Scan for the cell matching the given text and deliver its [x, y] coordinate at center. 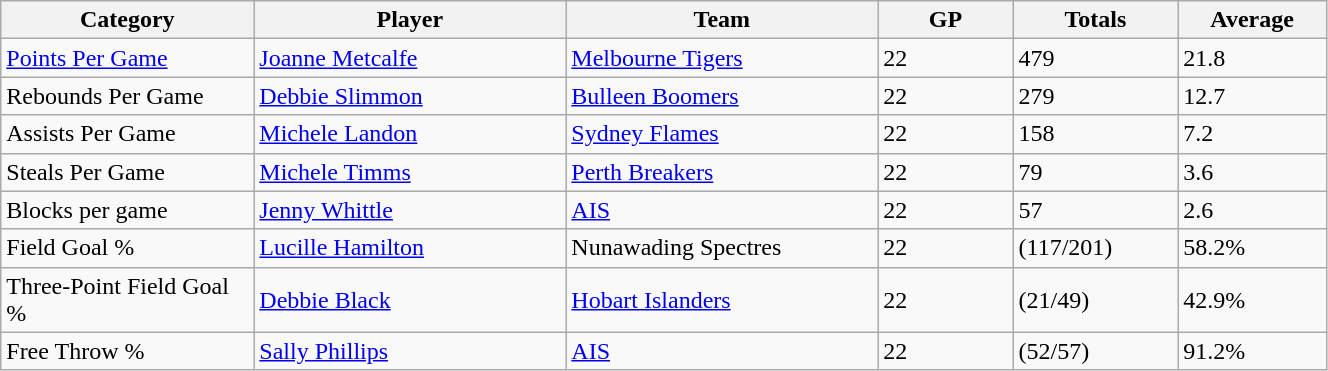
Category [128, 20]
Lucille Hamilton [410, 248]
42.9% [1252, 300]
Assists Per Game [128, 134]
57 [1096, 210]
(21/49) [1096, 300]
Michele Landon [410, 134]
Steals Per Game [128, 172]
GP [946, 20]
Points Per Game [128, 58]
Player [410, 20]
Debbie Black [410, 300]
91.2% [1252, 351]
Michele Timms [410, 172]
Joanne Metcalfe [410, 58]
Sydney Flames [722, 134]
2.6 [1252, 210]
21.8 [1252, 58]
158 [1096, 134]
Melbourne Tigers [722, 58]
Hobart Islanders [722, 300]
Blocks per game [128, 210]
479 [1096, 58]
3.6 [1252, 172]
Totals [1096, 20]
12.7 [1252, 96]
Debbie Slimmon [410, 96]
Sally Phillips [410, 351]
(117/201) [1096, 248]
Bulleen Boomers [722, 96]
Average [1252, 20]
Team [722, 20]
Nunawading Spectres [722, 248]
58.2% [1252, 248]
79 [1096, 172]
Three-Point Field Goal % [128, 300]
Free Throw % [128, 351]
(52/57) [1096, 351]
Jenny Whittle [410, 210]
Rebounds Per Game [128, 96]
Field Goal % [128, 248]
7.2 [1252, 134]
Perth Breakers [722, 172]
279 [1096, 96]
